Scan for the cell matching the given text and deliver its (x, y) coordinate at center. 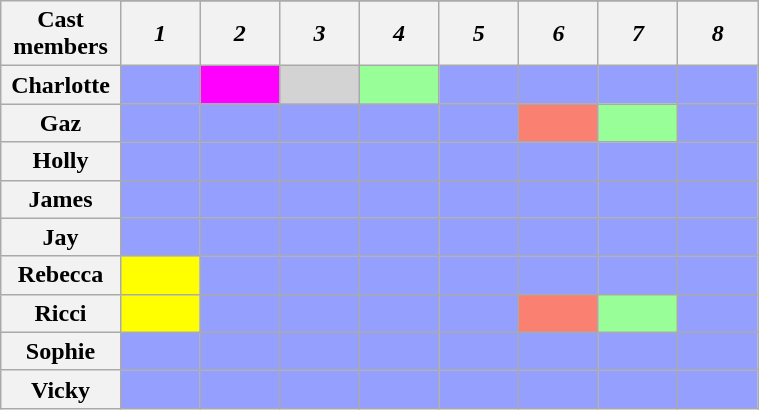
1 (160, 34)
5 (479, 34)
Vicky (61, 389)
Holly (61, 161)
Ricci (61, 313)
James (61, 199)
8 (718, 34)
Jay (61, 237)
Charlotte (61, 85)
Gaz (61, 123)
2 (240, 34)
Rebecca (61, 275)
Sophie (61, 351)
Cast members (61, 34)
4 (399, 34)
6 (559, 34)
3 (320, 34)
7 (638, 34)
